Extract the (X, Y) coordinate from the center of the cell holding the provided text.  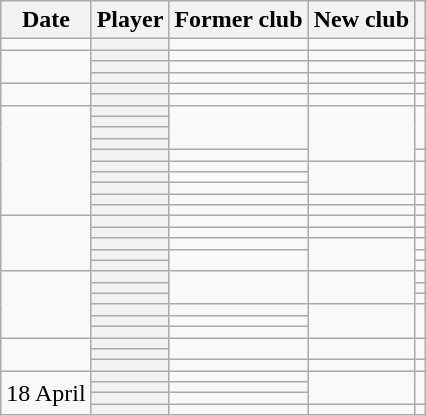
Date (46, 20)
18 April (46, 393)
Former club (238, 20)
Player (130, 20)
New club (361, 20)
